Locate the cell with the specified text and output its [X, Y] center coordinate. 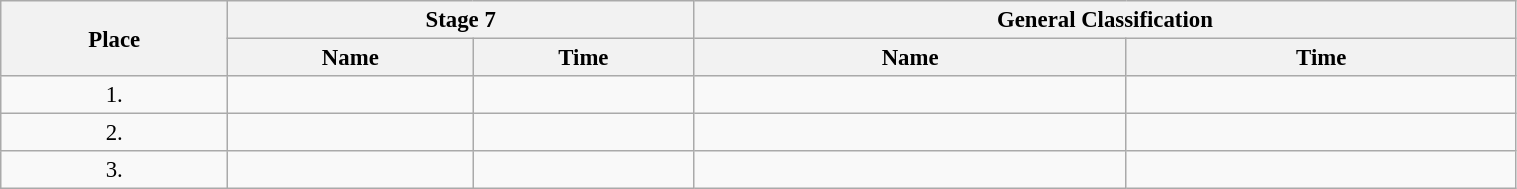
2. [114, 133]
1. [114, 95]
3. [114, 170]
Place [114, 38]
General Classification [1105, 20]
Stage 7 [461, 20]
